Return (x, y) of the center of cell containing provided text 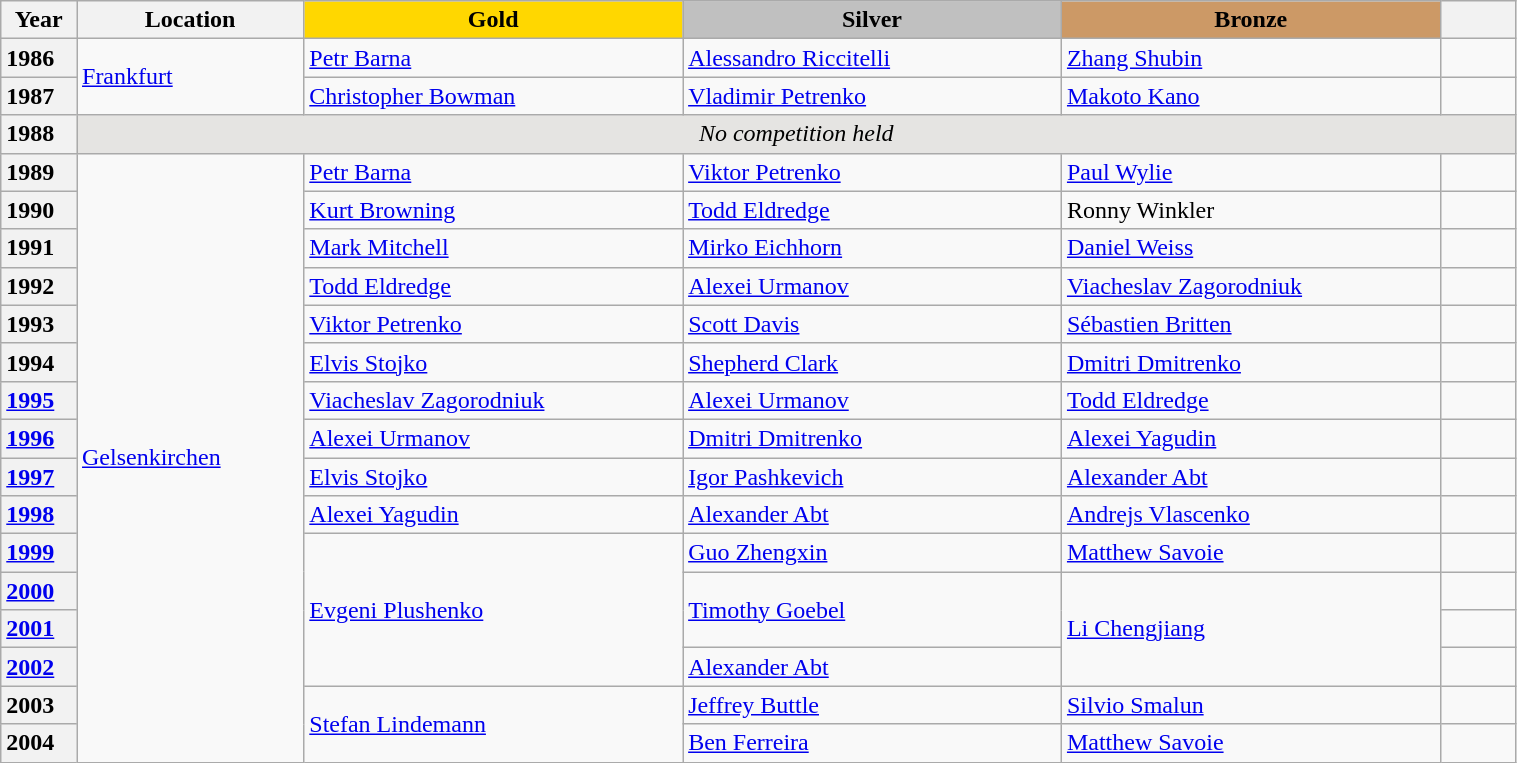
Mirko Eichhorn (872, 248)
Zhang Shubin (1250, 58)
1995 (39, 400)
1989 (39, 172)
Location (190, 20)
Shepherd Clark (872, 362)
1994 (39, 362)
Year (39, 20)
Andrejs Vlascenko (1250, 515)
Timothy Goebel (872, 610)
Guo Zhengxin (872, 553)
Jeffrey Buttle (872, 705)
Silvio Smalun (1250, 705)
2003 (39, 705)
Silver (872, 20)
Bronze (1250, 20)
Ronny Winkler (1250, 210)
1992 (39, 286)
Gold (494, 20)
Paul Wylie (1250, 172)
1988 (39, 134)
Ben Ferreira (872, 743)
Daniel Weiss (1250, 248)
1990 (39, 210)
2004 (39, 743)
Makoto Kano (1250, 96)
2002 (39, 667)
1987 (39, 96)
Igor Pashkevich (872, 477)
1999 (39, 553)
Gelsenkirchen (190, 458)
1996 (39, 438)
Stefan Lindemann (494, 724)
Christopher Bowman (494, 96)
1991 (39, 248)
Scott Davis (872, 324)
Li Chengjiang (1250, 629)
Sébastien Britten (1250, 324)
Mark Mitchell (494, 248)
Vladimir Petrenko (872, 96)
1997 (39, 477)
Alessandro Riccitelli (872, 58)
2001 (39, 629)
1998 (39, 515)
Evgeni Plushenko (494, 610)
1986 (39, 58)
No competition held (796, 134)
Frankfurt (190, 77)
1993 (39, 324)
2000 (39, 591)
Kurt Browning (494, 210)
